Locate the cell with the specified text and output its [x, y] center coordinate. 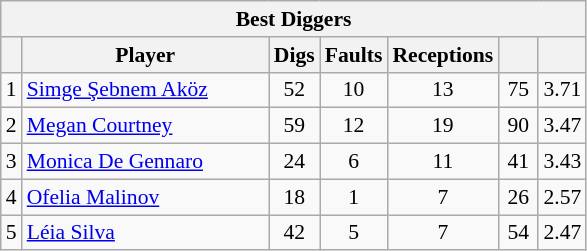
Faults [354, 55]
Monica De Gennaro [146, 162]
2.47 [562, 233]
54 [518, 233]
41 [518, 162]
24 [294, 162]
Digs [294, 55]
3 [12, 162]
18 [294, 197]
12 [354, 126]
4 [12, 197]
Léia Silva [146, 233]
Best Diggers [294, 19]
42 [294, 233]
Simge Şebnem Aköz [146, 90]
Player [146, 55]
75 [518, 90]
10 [354, 90]
2.57 [562, 197]
90 [518, 126]
2 [12, 126]
13 [442, 90]
52 [294, 90]
Megan Courtney [146, 126]
11 [442, 162]
26 [518, 197]
19 [442, 126]
3.43 [562, 162]
3.47 [562, 126]
Receptions [442, 55]
59 [294, 126]
Ofelia Malinov [146, 197]
3.71 [562, 90]
6 [354, 162]
